Output the [X, Y] coordinate of the center of the cell containing the given text.  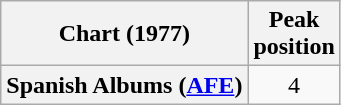
Peak position [294, 34]
4 [294, 85]
Spanish Albums (AFE) [124, 85]
Chart (1977) [124, 34]
